Identify which cell holds the provided text, then report its [X, Y] central coordinate. 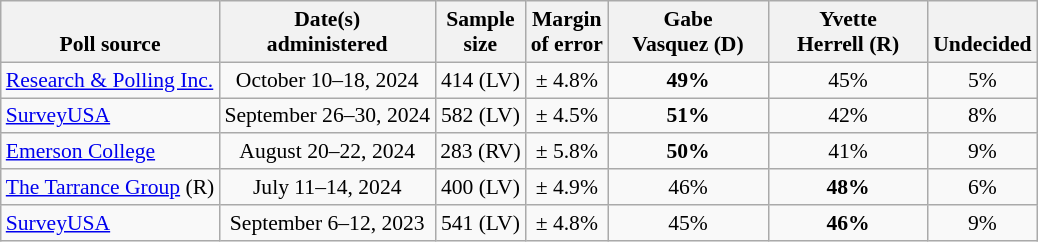
51% [688, 116]
YvetteHerrell (R) [848, 32]
September 26–30, 2024 [327, 116]
8% [982, 116]
541 (LV) [480, 223]
August 20–22, 2024 [327, 152]
42% [848, 116]
Emerson College [110, 152]
The Tarrance Group (R) [110, 187]
582 (LV) [480, 116]
Samplesize [480, 32]
Research & Polling Inc. [110, 80]
50% [688, 152]
Date(s)administered [327, 32]
414 (LV) [480, 80]
Undecided [982, 32]
49% [688, 80]
6% [982, 187]
± 4.9% [567, 187]
5% [982, 80]
41% [848, 152]
Marginof error [567, 32]
GabeVasquez (D) [688, 32]
Poll source [110, 32]
283 (RV) [480, 152]
± 4.5% [567, 116]
± 5.8% [567, 152]
48% [848, 187]
July 11–14, 2024 [327, 187]
October 10–18, 2024 [327, 80]
400 (LV) [480, 187]
September 6–12, 2023 [327, 223]
